Detect which cell encompasses the target text, then output its (X, Y) center coordinate. 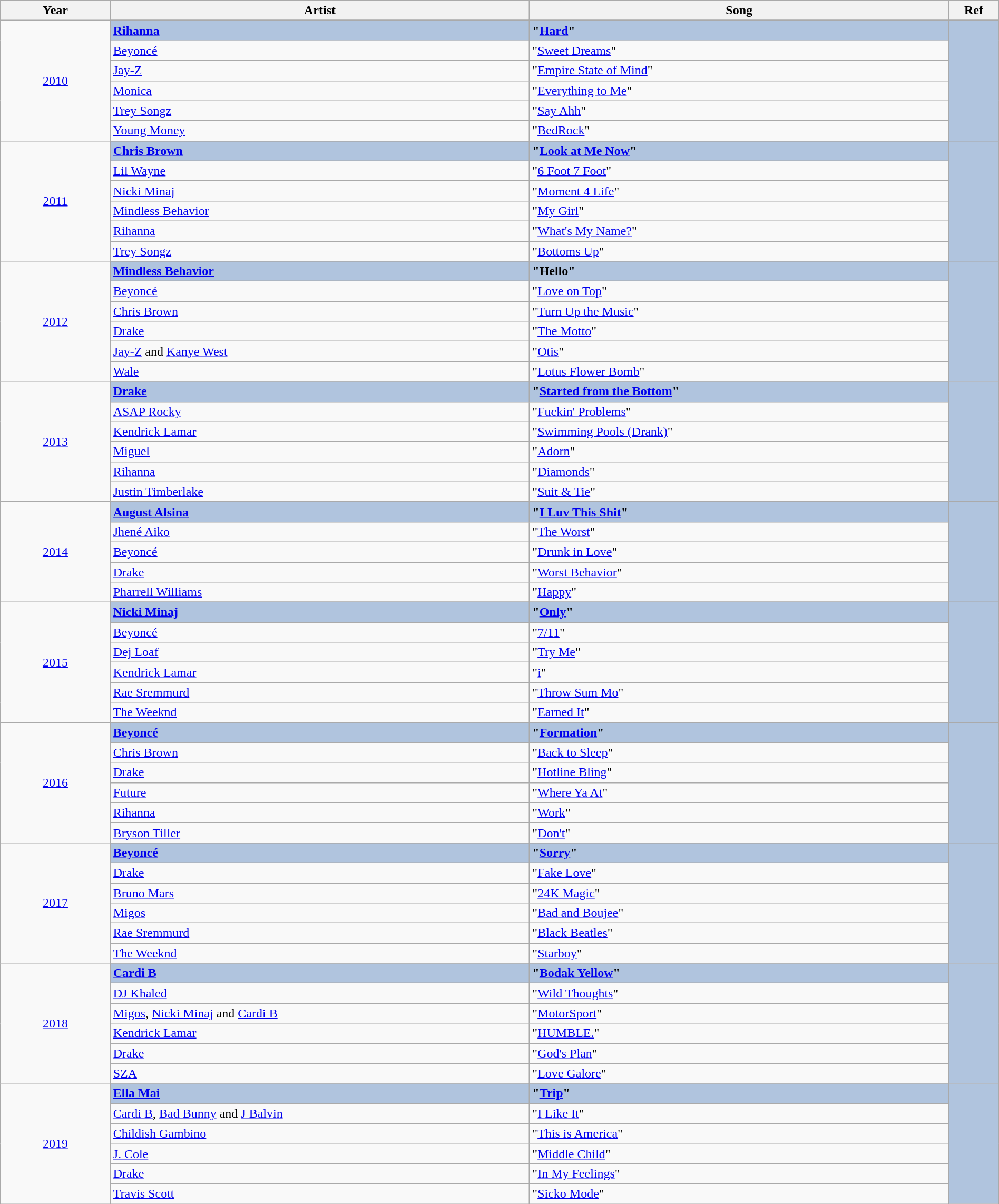
2019 (55, 1143)
"What's My Name?" (739, 231)
"Diamonds" (739, 472)
"Hard" (739, 31)
Travis Scott (320, 1193)
Monica (320, 91)
"MotorSport" (739, 1013)
"Trip" (739, 1093)
"Love on Top" (739, 291)
Jay-Z (320, 71)
"My Girl" (739, 211)
Year (55, 11)
Miguel (320, 452)
"Formation" (739, 732)
"Look at Me Now" (739, 151)
"I Luv This Shit" (739, 512)
Childish Gambino (320, 1133)
Pharrell Williams (320, 592)
"Started from the Bottom" (739, 391)
"Love Galore" (739, 1073)
2017 (55, 903)
"Lotus Flower Bomb" (739, 371)
"Fake Love" (739, 873)
"Turn Up the Music" (739, 311)
DJ Khaled (320, 993)
"Wild Thoughts" (739, 993)
Bruno Mars (320, 893)
"Swimming Pools (Drank)" (739, 432)
Young Money (320, 131)
"Say Ahh" (739, 111)
Song (739, 11)
"BedRock" (739, 131)
"HUMBLE." (739, 1033)
"Sicko Mode" (739, 1193)
"Don't" (739, 833)
"Where Ya At" (739, 792)
"Otis" (739, 351)
Wale (320, 371)
"The Worst" (739, 532)
"6 Foot 7 Foot" (739, 171)
2011 (55, 201)
"Happy" (739, 592)
"Only" (739, 612)
"Hello" (739, 271)
ASAP Rocky (320, 412)
"Fuckin' Problems" (739, 412)
"Adorn" (739, 452)
"Worst Behavior" (739, 572)
"Earned It" (739, 712)
2012 (55, 321)
"Suit & Tie" (739, 492)
"This is America" (739, 1133)
Ref (974, 11)
Ella Mai (320, 1093)
"24K Magic" (739, 893)
Artist (320, 11)
2018 (55, 1023)
"Bodak Yellow" (739, 973)
2010 (55, 81)
"Bad and Boujee" (739, 913)
Lil Wayne (320, 171)
"Drunk in Love" (739, 552)
"Try Me" (739, 652)
"Sweet Dreams" (739, 51)
Justin Timberlake (320, 492)
"Moment 4 Life" (739, 191)
Jhené Aiko (320, 532)
"Black Beatles" (739, 933)
"7/11" (739, 632)
Migos (320, 913)
"Sorry" (739, 853)
2013 (55, 442)
"God's Plan" (739, 1053)
"Bottoms Up" (739, 251)
Jay-Z and Kanye West (320, 351)
Future (320, 792)
Dej Loaf (320, 652)
2016 (55, 782)
August Alsina (320, 512)
J. Cole (320, 1153)
"Work" (739, 813)
Cardi B, Bad Bunny and J Balvin (320, 1113)
"Back to Sleep" (739, 752)
"i" (739, 672)
"Hotline Bling" (739, 772)
2015 (55, 662)
"Throw Sum Mo" (739, 692)
"Everything to Me" (739, 91)
"The Motto" (739, 331)
2014 (55, 552)
SZA (320, 1073)
"Empire State of Mind" (739, 71)
"I Like It" (739, 1113)
"In My Feelings" (739, 1173)
"Starboy" (739, 953)
Migos, Nicki Minaj and Cardi B (320, 1013)
Cardi B (320, 973)
Bryson Tiller (320, 833)
"Middle Child" (739, 1153)
